Search for the cell housing the specified text and yield its [X, Y] center coordinate. 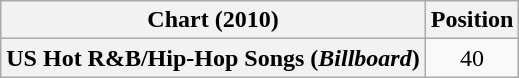
US Hot R&B/Hip-Hop Songs (Billboard) [213, 58]
40 [472, 58]
Position [472, 20]
Chart (2010) [213, 20]
